Pinpoint the cell where the given text exists, returning its [X, Y] midpoint coordinate. 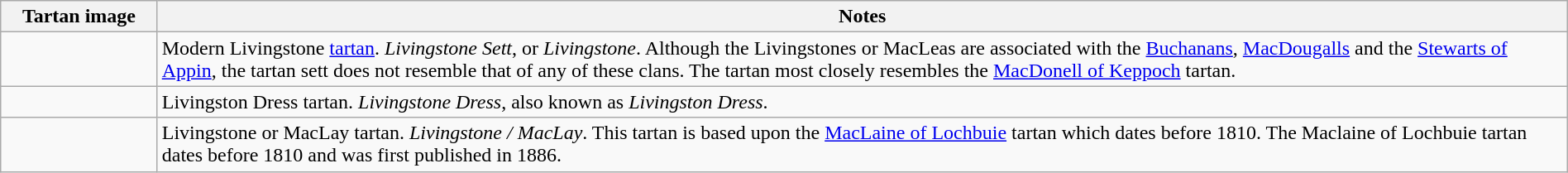
Notes [862, 17]
Livingston Dress tartan. Livingstone Dress, also known as Livingston Dress. [862, 102]
Tartan image [79, 17]
